Return [X, Y] of the center of cell containing provided text 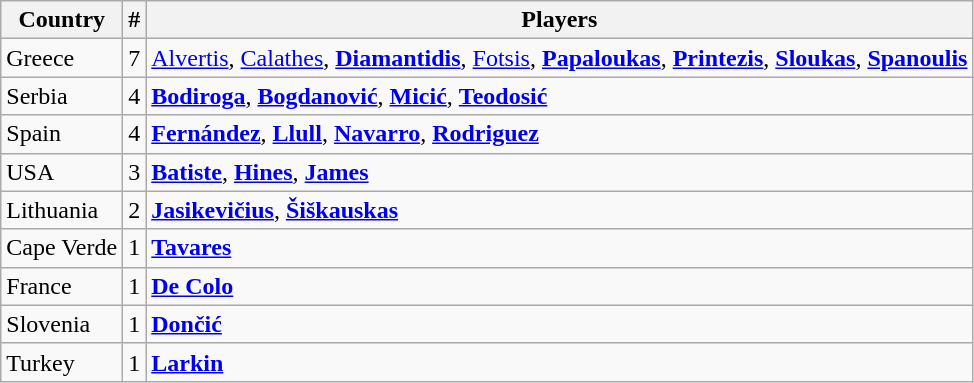
De Colo [560, 286]
Alvertis, Calathes, Diamantidis, Fotsis, Papaloukas, Printezis, Sloukas, Spanoulis [560, 58]
Lithuania [62, 210]
Spain [62, 134]
Country [62, 20]
# [134, 20]
Turkey [62, 362]
7 [134, 58]
Slovenia [62, 324]
Greece [62, 58]
Players [560, 20]
France [62, 286]
USA [62, 172]
Batiste, Hines, James [560, 172]
Serbia [62, 96]
Fernández, Llull, Navarro, Rodriguez [560, 134]
Dončić [560, 324]
Tavares [560, 248]
Jasikevičius, Šiškauskas [560, 210]
Cape Verde [62, 248]
2 [134, 210]
Larkin [560, 362]
Bodiroga, Bogdanović, Micić, Teodosić [560, 96]
3 [134, 172]
